Search for the cell housing the specified text and yield its [x, y] center coordinate. 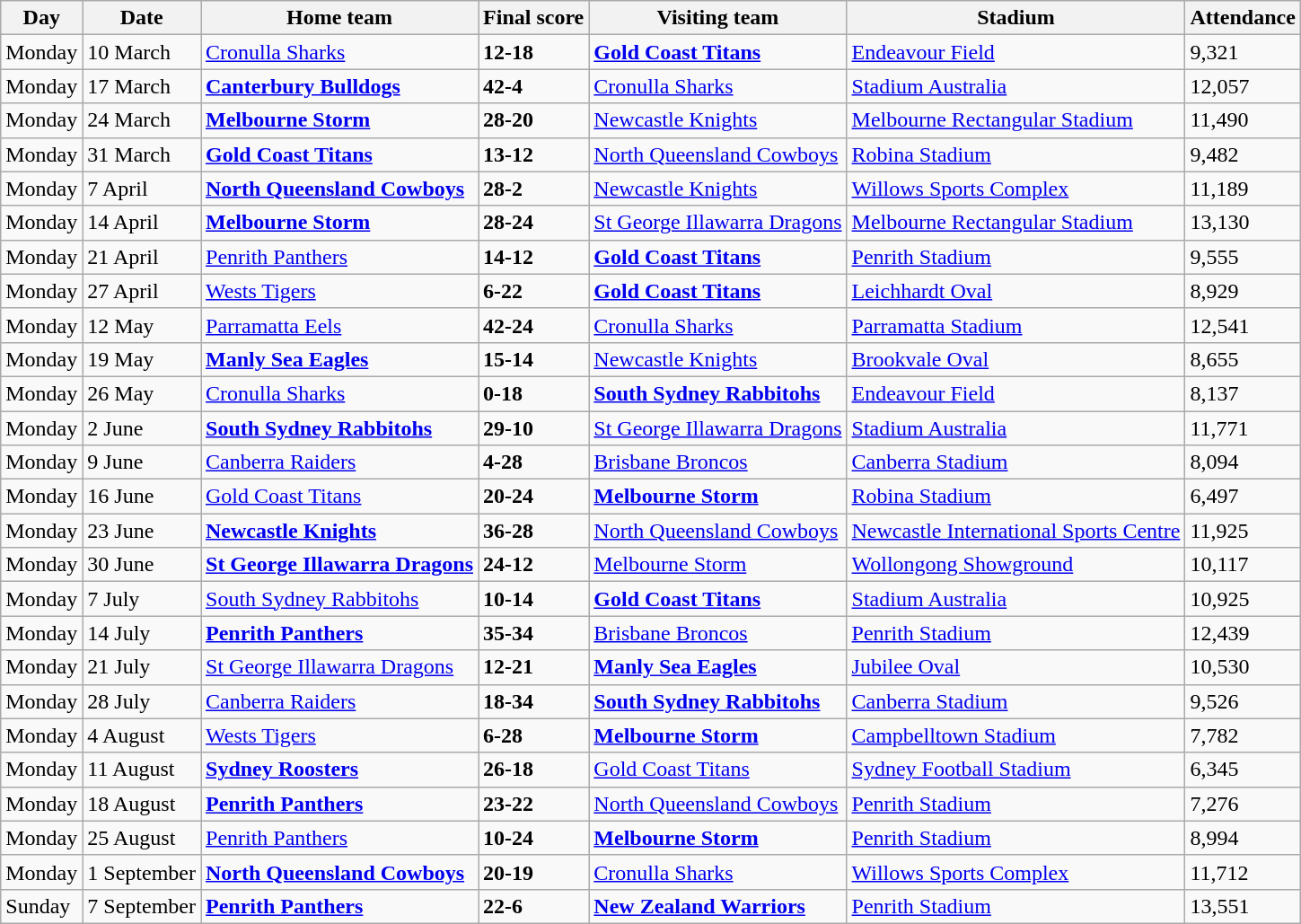
Wollongong Showground [1016, 565]
15-14 [533, 359]
13-12 [533, 154]
9,526 [1243, 701]
11,712 [1243, 872]
Brookvale Oval [1016, 359]
42-24 [533, 325]
7,782 [1243, 735]
Parramatta Stadium [1016, 325]
30 June [142, 565]
16 June [142, 497]
7 September [142, 906]
12,439 [1243, 633]
Jubilee Oval [1016, 667]
12,541 [1243, 325]
31 March [142, 154]
6-28 [533, 735]
28-20 [533, 120]
Campbelltown Stadium [1016, 735]
13,551 [1243, 906]
18-34 [533, 701]
6,497 [1243, 497]
26 May [142, 393]
6-22 [533, 291]
6,345 [1243, 770]
8,655 [1243, 359]
Stadium [1016, 18]
23-22 [533, 804]
9,321 [1243, 52]
14 April [142, 223]
Home team [339, 18]
42-4 [533, 86]
Final score [533, 18]
17 March [142, 86]
9,555 [1243, 257]
22-6 [533, 906]
Day [41, 18]
Visiting team [718, 18]
10,925 [1243, 599]
Sydney Football Stadium [1016, 770]
8,994 [1243, 838]
14-12 [533, 257]
28 July [142, 701]
Newcastle International Sports Centre [1016, 531]
24 March [142, 120]
7 July [142, 599]
21 April [142, 257]
Leichhardt Oval [1016, 291]
Canterbury Bulldogs [339, 86]
28-2 [533, 189]
12-21 [533, 667]
36-28 [533, 531]
10,117 [1243, 565]
10 March [142, 52]
29-10 [533, 428]
10-14 [533, 599]
10-24 [533, 838]
11 August [142, 770]
20-19 [533, 872]
35-34 [533, 633]
Sydney Roosters [339, 770]
20-24 [533, 497]
12,057 [1243, 86]
2 June [142, 428]
14 July [142, 633]
11,771 [1243, 428]
11,925 [1243, 531]
13,130 [1243, 223]
4 August [142, 735]
23 June [142, 531]
1 September [142, 872]
28-24 [533, 223]
21 July [142, 667]
8,094 [1243, 462]
9,482 [1243, 154]
7,276 [1243, 804]
11,189 [1243, 189]
19 May [142, 359]
Attendance [1243, 18]
Date [142, 18]
8,929 [1243, 291]
7 April [142, 189]
11,490 [1243, 120]
New Zealand Warriors [718, 906]
Parramatta Eels [339, 325]
8,137 [1243, 393]
26-18 [533, 770]
27 April [142, 291]
24-12 [533, 565]
10,530 [1243, 667]
12 May [142, 325]
12-18 [533, 52]
Sunday [41, 906]
0-18 [533, 393]
25 August [142, 838]
18 August [142, 804]
9 June [142, 462]
4-28 [533, 462]
